From the cell containing the given text, extract its center point as [x, y] coordinate. 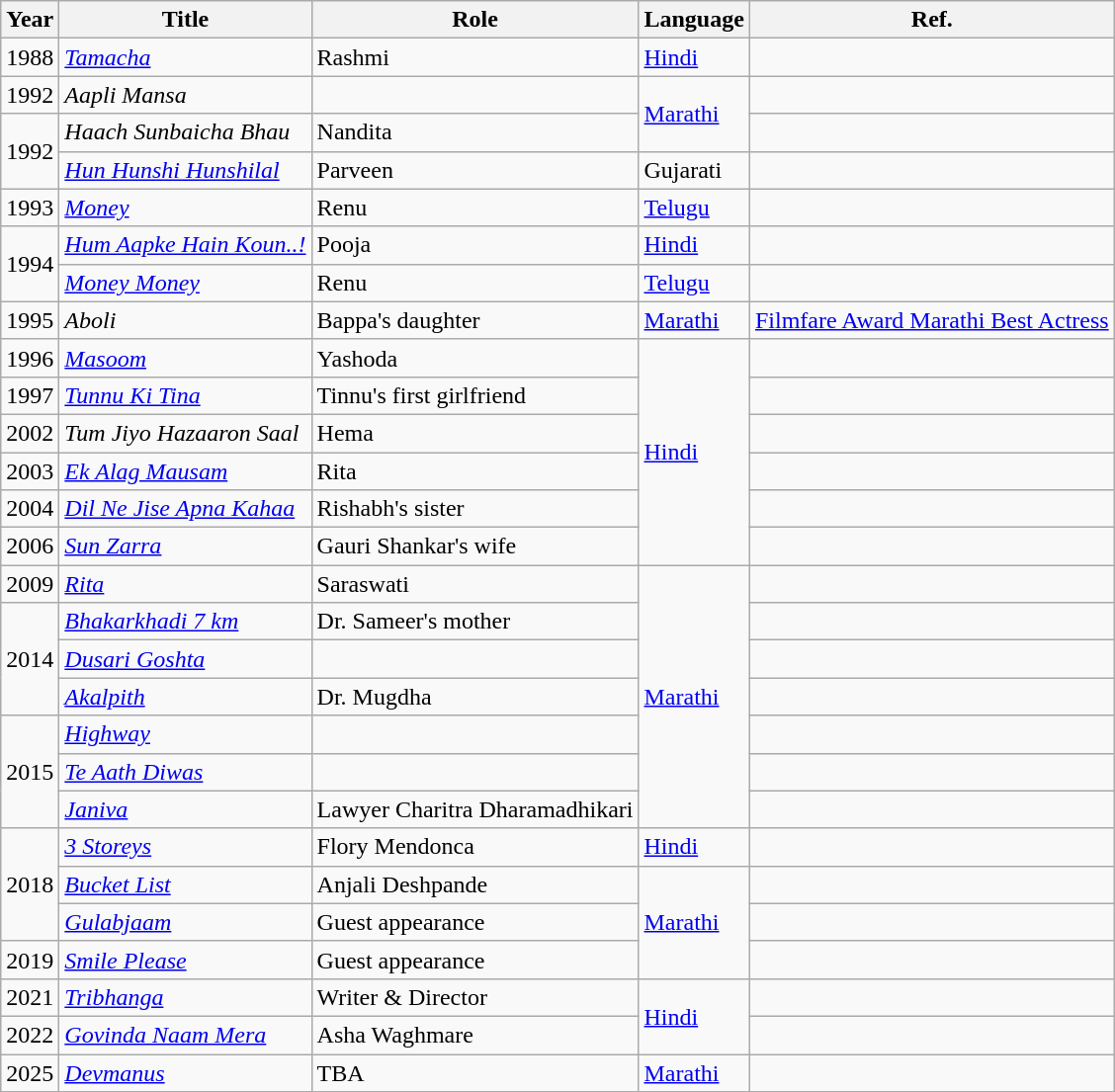
2006 [30, 546]
Aapli Mansa [186, 95]
Parveen [474, 170]
Janiva [186, 809]
Asha Waghmare [474, 1035]
Role [474, 20]
Masoom [186, 358]
Money [186, 208]
Bucket List [186, 884]
Dil Ne Jise Apna Kahaa [186, 509]
Hum Aapke Hain Koun..! [186, 245]
3 Storeys [186, 847]
Bhakarkhadi 7 km [186, 622]
1993 [30, 208]
Tunnu Ki Tina [186, 395]
Language [694, 20]
Pooja [474, 245]
2018 [30, 884]
Hema [474, 433]
Akalpith [186, 697]
Tinnu's first girlfriend [474, 395]
2002 [30, 433]
Gauri Shankar's wife [474, 546]
Te Aath Diwas [186, 772]
Lawyer Charitra Dharamadhikari [474, 809]
Title [186, 20]
Gulabjaam [186, 922]
Dusari Goshta [186, 659]
2025 [30, 1072]
Money Money [186, 283]
Dr. Mugdha [474, 697]
2003 [30, 471]
2022 [30, 1035]
Aboli [186, 320]
Smile Please [186, 960]
Nandita [474, 132]
Tamacha [186, 57]
Dr. Sameer's mother [474, 622]
Highway [186, 734]
Tum Jiyo Hazaaron Saal [186, 433]
Haach Sunbaicha Bhau [186, 132]
Sun Zarra [186, 546]
2021 [30, 997]
Flory Mendonca [474, 847]
Saraswati [474, 584]
1997 [30, 395]
Writer & Director [474, 997]
Filmfare Award Marathi Best Actress [931, 320]
Ref. [931, 20]
Gujarati [694, 170]
Hun Hunshi Hunshilal [186, 170]
Govinda Naam Mera [186, 1035]
2004 [30, 509]
1994 [30, 264]
Anjali Deshpande [474, 884]
1995 [30, 320]
2014 [30, 659]
Year [30, 20]
2015 [30, 772]
Yashoda [474, 358]
2009 [30, 584]
1988 [30, 57]
Rashmi [474, 57]
Devmanus [186, 1072]
1996 [30, 358]
Rishabh's sister [474, 509]
Tribhanga [186, 997]
Bappa's daughter [474, 320]
Ek Alag Mausam [186, 471]
TBA [474, 1072]
2019 [30, 960]
